Search for the cell housing the specified text and yield its (X, Y) center coordinate. 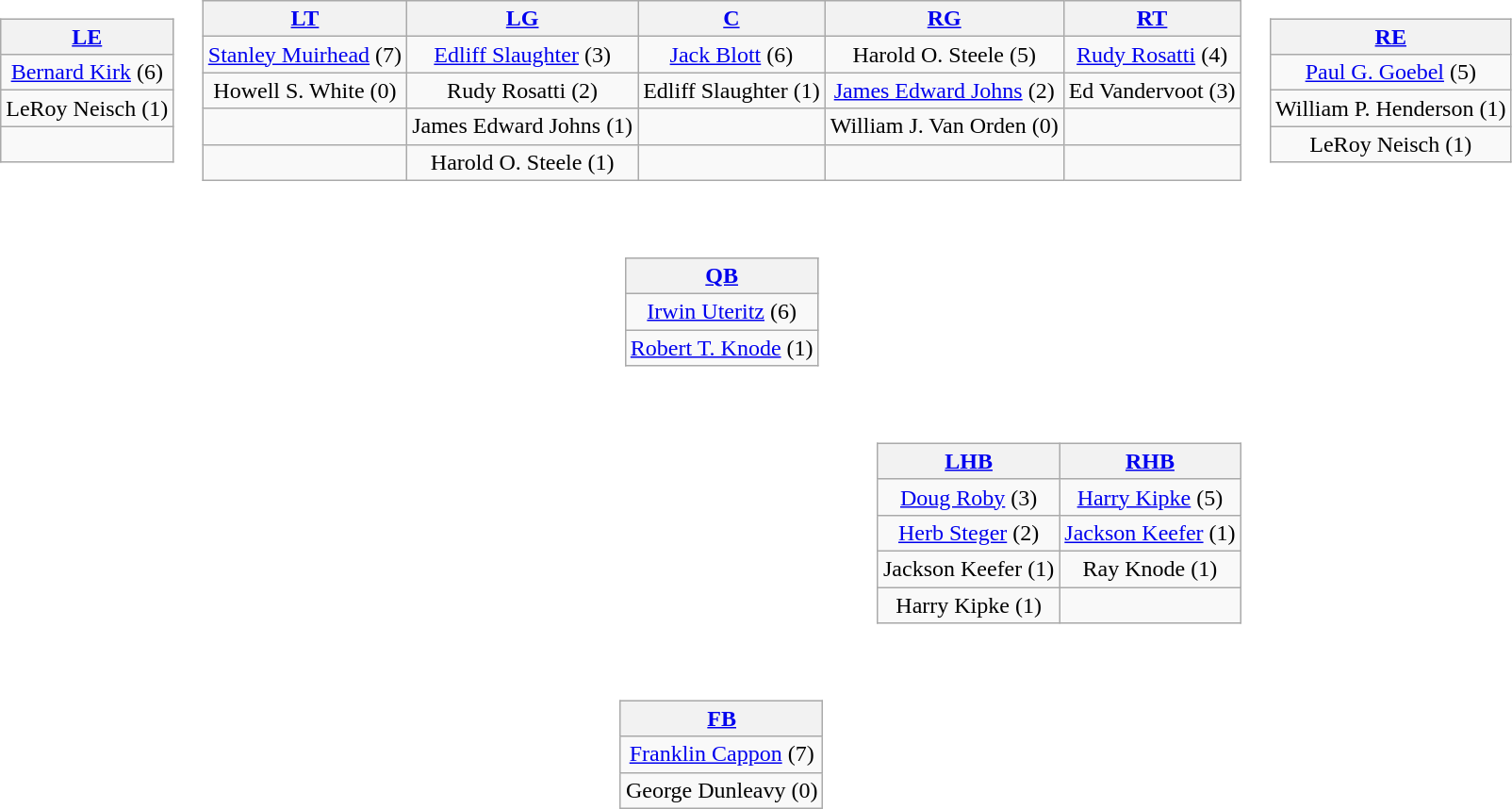
QB Irwin Uteritz (6) Robert T. Knode (1) (733, 299)
Ed Vandervoot (3) (1152, 91)
Doug Roby (3) (968, 497)
RE (1391, 37)
Franklin Cappon (7) (722, 754)
RT (1152, 19)
Herb Steger (2) (968, 533)
RG (945, 19)
C (731, 19)
Robert T. Knode (1) (722, 348)
James Edward Johns (2) (945, 91)
Ray Knode (1) (1150, 569)
FB (722, 718)
William J. Van Orden (0) (945, 126)
James Edward Johns (1) (522, 126)
Stanley Muirhead (7) (304, 55)
LT (304, 19)
Jack Blott (6) (731, 55)
Paul G. Goebel (5) (1391, 73)
George Dunleavy (0) (722, 790)
Bernard Kirk (6) (87, 73)
Howell S. White (0) (304, 91)
Rudy Rosatti (2) (522, 91)
RHB (1150, 461)
QB (722, 276)
Harold O. Steele (5) (945, 55)
Irwin Uteritz (6) (722, 312)
LHB (968, 461)
LHB RHB Doug Roby (3) Harry Kipke (5) Herb Steger (2) Jackson Keefer (1) Jackson Keefer (1) Ray Knode (1) Harry Kipke (1) (733, 520)
Edliff Slaughter (1) (731, 91)
Harold O. Steele (1) (522, 162)
Harry Kipke (1) (968, 604)
LG (522, 19)
Rudy Rosatti (4) (1152, 55)
Harry Kipke (5) (1150, 497)
Edliff Slaughter (3) (522, 55)
William P. Henderson (1) (1391, 108)
LE (87, 37)
